Scan for the cell matching the given text and deliver its (X, Y) coordinate at center. 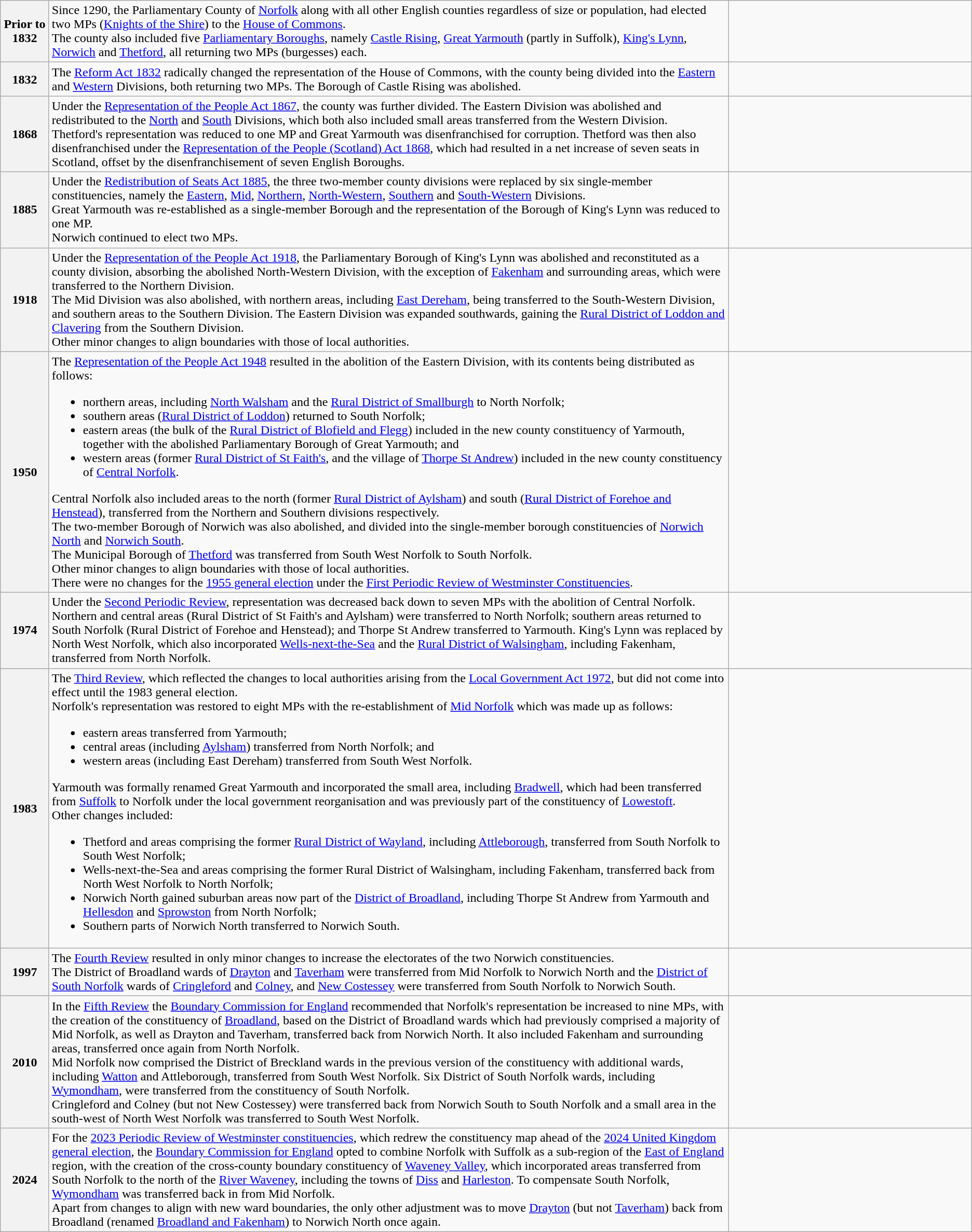
1983 (25, 808)
1832 (25, 79)
1974 (25, 630)
1868 (25, 134)
1885 (25, 210)
Prior to 1832 (25, 31)
1950 (25, 472)
1997 (25, 972)
1918 (25, 300)
2024 (25, 1180)
2010 (25, 1062)
